For the text-containing cell, return its midpoint in [X, Y] coordinate format. 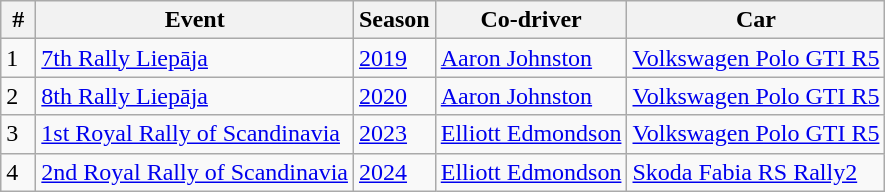
Season [394, 20]
2020 [394, 96]
2 [18, 96]
# [18, 20]
2024 [394, 172]
2023 [394, 134]
Event [195, 20]
3 [18, 134]
Skoda Fabia RS Rally2 [756, 172]
2019 [394, 58]
4 [18, 172]
7th Rally Liepāja [195, 58]
Car [756, 20]
1 [18, 58]
Co-driver [531, 20]
2nd Royal Rally of Scandinavia [195, 172]
8th Rally Liepāja [195, 96]
1st Royal Rally of Scandinavia [195, 134]
